Return the (x, y) coordinate for the center point of the cell that contains the specified text.  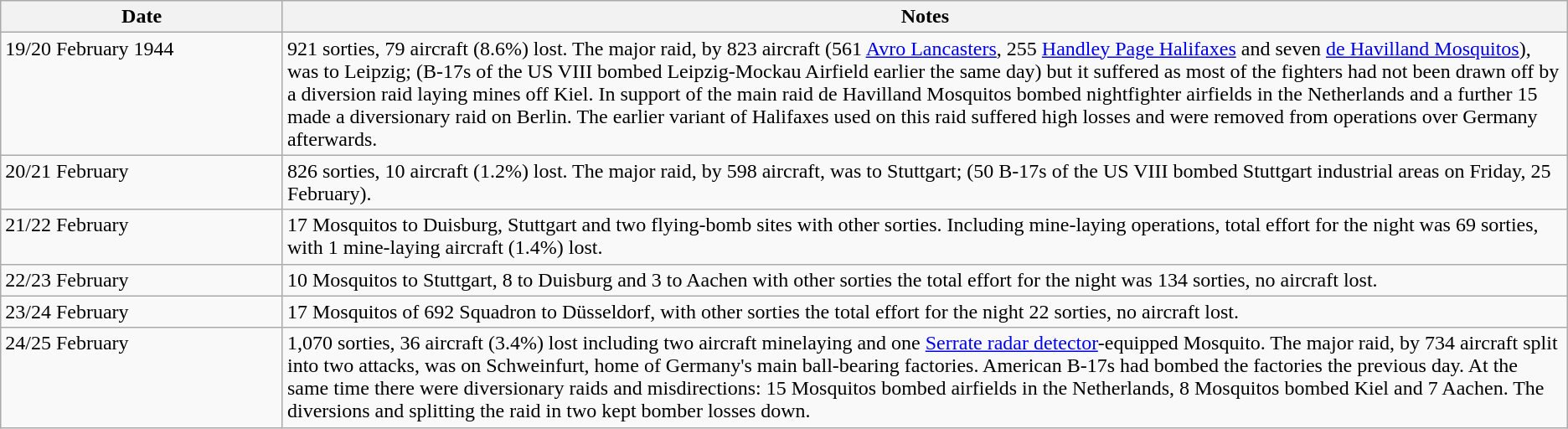
17 Mosquitos of 692 Squadron to Düsseldorf, with other sorties the total effort for the night 22 sorties, no aircraft lost. (925, 312)
10 Mosquitos to Stuttgart, 8 to Duisburg and 3 to Aachen with other sorties the total effort for the night was 134 sorties, no aircraft lost. (925, 280)
24/25 February (142, 377)
19/20 February 1944 (142, 94)
22/23 February (142, 280)
23/24 February (142, 312)
20/21 February (142, 183)
21/22 February (142, 236)
Date (142, 17)
Notes (925, 17)
